Scan for the cell matching the given text and deliver its (x, y) coordinate at center. 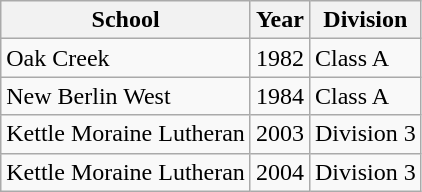
Oak Creek (126, 58)
1982 (280, 58)
2003 (280, 134)
Year (280, 20)
New Berlin West (126, 96)
School (126, 20)
Division (365, 20)
1984 (280, 96)
2004 (280, 172)
